Output the [X, Y] coordinate of the center of the cell containing the given text.  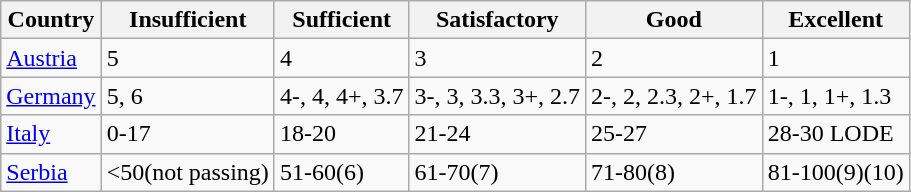
Germany [51, 96]
Insufficient [188, 20]
71-80(8) [674, 172]
3-, 3, 3.3, 3+, 2.7 [498, 96]
25-27 [674, 134]
2-, 2, 2.3, 2+, 1.7 [674, 96]
Sufficient [342, 20]
Good [674, 20]
2 [674, 58]
5 [188, 58]
21-24 [498, 134]
<50(not passing) [188, 172]
5, 6 [188, 96]
4-, 4, 4+, 3.7 [342, 96]
1 [836, 58]
Country [51, 20]
1-, 1, 1+, 1.3 [836, 96]
Austria [51, 58]
18-20 [342, 134]
Satisfactory [498, 20]
Excellent [836, 20]
4 [342, 58]
61-70(7) [498, 172]
3 [498, 58]
0-17 [188, 134]
81-100(9)(10) [836, 172]
28-30 LODE [836, 134]
Serbia [51, 172]
51-60(6) [342, 172]
Italy [51, 134]
